Find where the given text appears and provide that cell's center as [X, Y] coordinate. 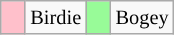
Birdie [56, 17]
Bogey [142, 17]
